Determine the (x, y) coordinate at the center of the cell enclosing the given text.  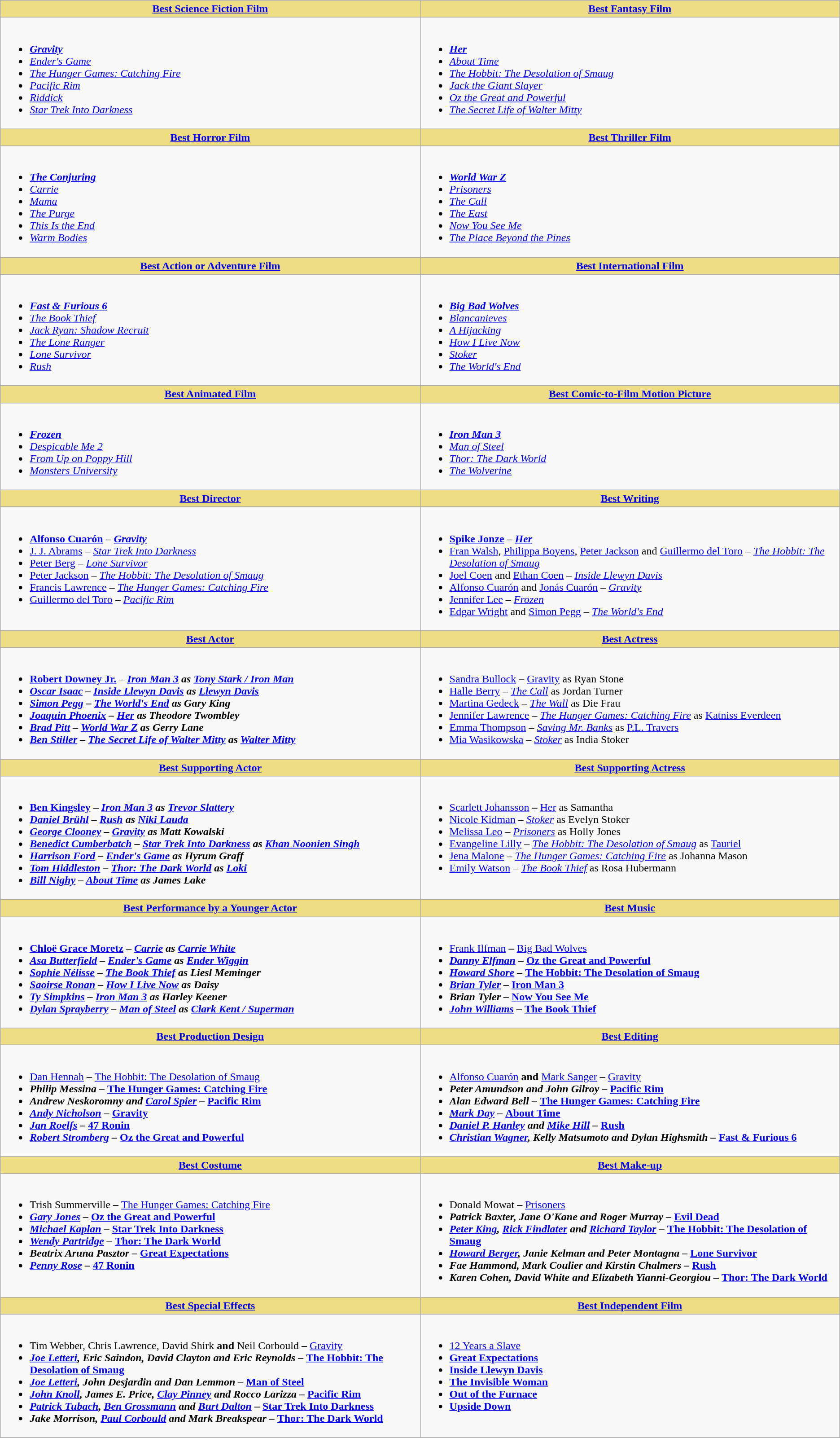
Best Science Fiction Film (210, 9)
Iron Man 3Man of SteelThor: The Dark WorldThe Wolverine (630, 446)
Best International Film (630, 266)
FrozenDespicable Me 2From Up on Poppy HillMonsters University (210, 446)
GravityEnder's GameThe Hunger Games: Catching FirePacific RimRiddickStar Trek Into Darkness (210, 73)
Fast & Furious 6The Book ThiefJack Ryan: Shadow RecruitThe Lone RangerLone SurvivorRush (210, 330)
Best Supporting Actor (210, 767)
Best Thriller Film (630, 137)
Best Action or Adventure Film (210, 266)
Best Supporting Actress (630, 767)
Best Comic-to-Film Motion Picture (630, 394)
Best Production Design (210, 1037)
12 Years a SlaveGreat ExpectationsInside Llewyn DavisThe Invisible WomanOut of the FurnaceUpside Down (630, 1376)
Best Special Effects (210, 1306)
The ConjuringCarrieMamaThe PurgeThis Is the EndWarm Bodies (210, 202)
Best Actress (630, 639)
HerAbout TimeThe Hobbit: The Desolation of SmaugJack the Giant SlayerOz the Great and PowerfulThe Secret Life of Walter Mitty (630, 73)
Best Animated Film (210, 394)
Best Writing (630, 498)
Best Music (630, 908)
Best Costume (210, 1165)
Best Horror Film (210, 137)
Best Director (210, 498)
World War ZPrisonersThe CallThe EastNow You See MeThe Place Beyond the Pines (630, 202)
Best Fantasy Film (630, 9)
Best Performance by a Younger Actor (210, 908)
Best Make-up (630, 1165)
Best Editing (630, 1037)
Best Independent Film (630, 1306)
Big Bad WolvesBlancanievesA HijackingHow I Live NowStokerThe World's End (630, 330)
Best Actor (210, 639)
